Find where the given text appears and provide that cell's center as [X, Y] coordinate. 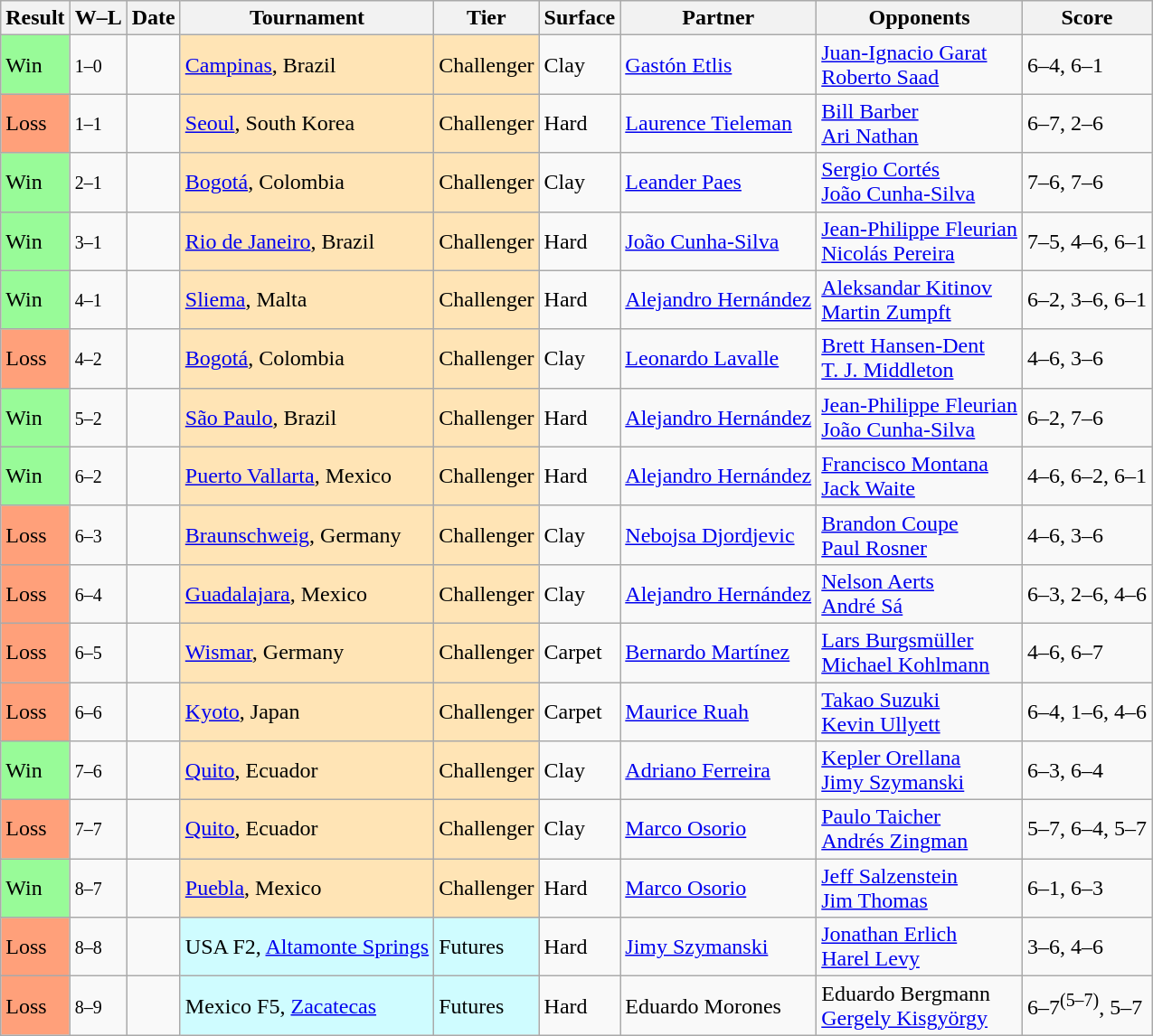
Mexico F5, Zacatecas [307, 1005]
6–4, 6–1 [1087, 65]
Guadalajara, Mexico [307, 593]
6–7(5–7), 5–7 [1087, 1005]
Surface [580, 18]
3–1 [98, 240]
6–3 [98, 535]
Paulo Taicher Andrés Zingman [920, 830]
5–7, 6–4, 5–7 [1087, 830]
Jean-Philippe Fleurian João Cunha-Silva [920, 418]
6–2 [98, 476]
Juan-Ignacio Garat Roberto Saad [920, 65]
Opponents [920, 18]
Francisco Montana Jack Waite [920, 476]
6–7, 2–6 [1087, 123]
Takao Suzuki Kevin Ullyett [920, 711]
Jeff Salzenstein Jim Thomas [920, 888]
6–4 [98, 593]
6–3, 6–4 [1087, 770]
Result [35, 18]
Brandon Coupe Paul Rosner [920, 535]
Jimy Szymanski [718, 947]
6–6 [98, 711]
8–8 [98, 947]
Braunschweig, Germany [307, 535]
Nelson Aerts André Sá [920, 593]
6–2, 3–6, 6–1 [1087, 300]
Kepler Orellana Jimy Szymanski [920, 770]
USA F2, Altamonte Springs [307, 947]
7–6 [98, 770]
4–1 [98, 300]
Brett Hansen-Dent T. J. Middleton [920, 358]
W–L [98, 18]
6–3, 2–6, 4–6 [1087, 593]
Puebla, Mexico [307, 888]
João Cunha-Silva [718, 240]
Rio de Janeiro, Brazil [307, 240]
Leonardo Lavalle [718, 358]
São Paulo, Brazil [307, 418]
Lars Burgsmüller Michael Kohlmann [920, 653]
4–6, 6–2, 6–1 [1087, 476]
Seoul, South Korea [307, 123]
Campinas, Brazil [307, 65]
Tournament [307, 18]
Puerto Vallarta, Mexico [307, 476]
Sliema, Malta [307, 300]
6–5 [98, 653]
Eduardo Morones [718, 1005]
1–1 [98, 123]
6–2, 7–6 [1087, 418]
7–5, 4–6, 6–1 [1087, 240]
Adriano Ferreira [718, 770]
Jonathan Erlich Harel Levy [920, 947]
3–6, 4–6 [1087, 947]
Partner [718, 18]
Sergio Cortés João Cunha-Silva [920, 183]
Leander Paes [718, 183]
7–6, 7–6 [1087, 183]
2–1 [98, 183]
Maurice Ruah [718, 711]
4–2 [98, 358]
Wismar, Germany [307, 653]
Bernardo Martínez [718, 653]
Aleksandar Kitinov Martin Zumpft [920, 300]
8–7 [98, 888]
5–2 [98, 418]
Tier [487, 18]
7–7 [98, 830]
6–1, 6–3 [1087, 888]
Kyoto, Japan [307, 711]
Date [154, 18]
Laurence Tieleman [718, 123]
Nebojsa Djordjevic [718, 535]
Bill Barber Ari Nathan [920, 123]
Jean-Philippe Fleurian Nicolás Pereira [920, 240]
Eduardo Bergmann Gergely Kisgyörgy [920, 1005]
1–0 [98, 65]
Score [1087, 18]
8–9 [98, 1005]
6–4, 1–6, 4–6 [1087, 711]
Gastón Etlis [718, 65]
4–6, 6–7 [1087, 653]
